Locate the cell with the specified text and output its (x, y) center coordinate. 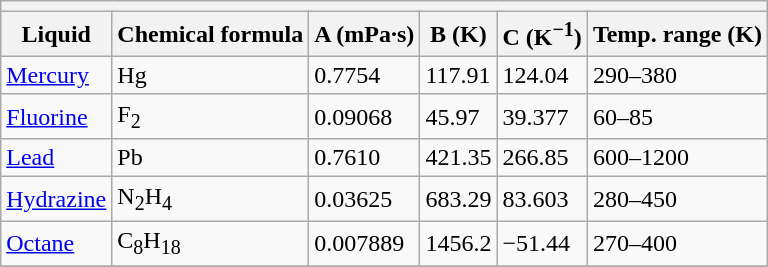
C8H18 (210, 243)
683.29 (458, 199)
60–85 (677, 116)
1456.2 (458, 243)
124.04 (542, 75)
N2H4 (210, 199)
0.03625 (364, 199)
83.603 (542, 199)
B (K) (458, 34)
Chemical formula (210, 34)
421.35 (458, 158)
0.09068 (364, 116)
290–380 (677, 75)
117.91 (458, 75)
A (mPa·s) (364, 34)
270–400 (677, 243)
600–1200 (677, 158)
Temp. range (K) (677, 34)
Octane (56, 243)
266.85 (542, 158)
45.97 (458, 116)
280–450 (677, 199)
Mercury (56, 75)
Pb (210, 158)
0.7610 (364, 158)
0.007889 (364, 243)
Hydrazine (56, 199)
0.7754 (364, 75)
C (K−1) (542, 34)
Hg (210, 75)
−51.44 (542, 243)
F2 (210, 116)
Liquid (56, 34)
39.377 (542, 116)
Fluorine (56, 116)
Lead (56, 158)
